Locate the cell with the specified text and output its (X, Y) center coordinate. 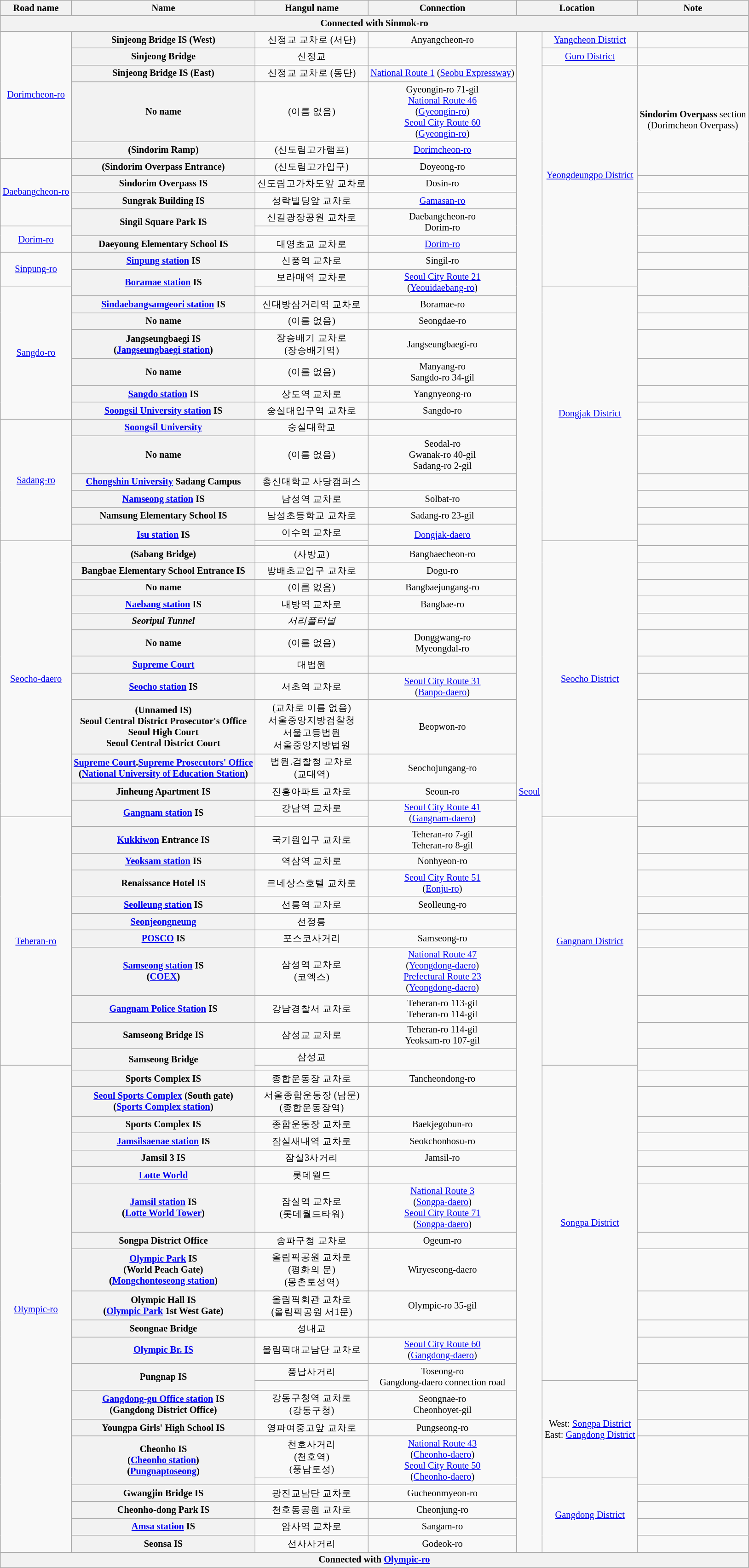
Chongshin University Sadang Campus (163, 482)
Olympic-ro 35-gil (442, 1305)
Cheonho IS(Cheonho station)(Pungnaptoseong) (163, 1460)
Samseong Bridge IS (163, 1035)
Sadang-ro (36, 479)
Daebangcheon-roDorim-ro (442, 222)
삼성역 교차로(코엑스) (312, 971)
Dongjak District (590, 414)
신풍역 교차로 (312, 260)
Namseong station IS (163, 499)
Sindorim Overpass section(Dorimcheon Overpass) (693, 120)
Namsung Elementary School IS (163, 515)
(Unnamed IS)Seoul Central District Prosecutor's OfficeSeoul High CourtSeoul Central District Court (163, 726)
Sinpung-ro (36, 269)
Naebang station IS (163, 605)
Connection (442, 8)
선사사거리 (312, 1544)
포스코사거리 (312, 939)
성락빌딩앞 교차로 (312, 201)
Godeok-ro (442, 1544)
서울종합운동장 (남문)(종합운동장역) (312, 1101)
Gyeongin-ro 71-gilNational Route 46(Gyeongin-ro)Seoul City Route 60(Gyeongin-ro) (442, 112)
대영초교 교차로 (312, 244)
신대방삼거리역 교차로 (312, 305)
Seongdae-ro (442, 321)
Seocho District (590, 679)
강동구청역 교차로(강동구청) (312, 1405)
Baekjegobun-ro (442, 1124)
Singil-ro (442, 260)
Samseong-ro (442, 939)
Olympic Hall IS(Olympic Park 1st West Gate) (163, 1305)
삼성교 (312, 1057)
국기원입구 교차로 (312, 840)
Boramae station IS (163, 282)
천호사거리(천호역)(풍납토성) (312, 1457)
Yeoksam station IS (163, 861)
Samseong station IS(COEX) (163, 971)
Jamsil-ro (442, 1159)
Seoun-ro (442, 791)
신도림고가차도앞 교차로 (312, 184)
남성초등학교 교차로 (312, 515)
Bangbaejungang-ro (442, 587)
숭실대학교 (312, 427)
Pungnap IS (163, 1377)
법원.검찰청 교차로(교대역) (312, 768)
강남역 교차로 (312, 808)
Gucheonmyeon-ro (442, 1493)
Yangcheon District (590, 40)
신정교 교차로 (동단) (312, 74)
Seoul City Route 60(Gangdong-daero) (442, 1350)
강남경찰서 교차로 (312, 1009)
Beopwon-ro (442, 726)
서초역 교차로 (312, 686)
Connected with Sinmok-ro (374, 23)
Teheran-ro 7-gilTeheran-ro 8-gil (442, 840)
내방역 교차로 (312, 605)
Location (577, 8)
Supreme Court (163, 664)
Yangnyeong-ro (442, 394)
르네상스호텔 교차로 (312, 883)
보라매역 교차로 (312, 278)
Sinjeong Bridge IS (West) (163, 40)
서리풀터널 (312, 621)
Gangdong District (590, 1515)
잠실새내역 교차로 (312, 1141)
(신도림고가입구) (312, 167)
(Sindorim Overpass Entrance) (163, 167)
Sindaebangsamgeori station IS (163, 305)
(Sindorim Ramp) (163, 150)
National Route 47(Yeongdong-daero)Prefectural Route 23(Yeongdong-daero) (442, 971)
상도역 교차로 (312, 394)
Seolleung station IS (163, 905)
Gangnam Police Station IS (163, 1009)
신길광장공원 교차로 (312, 217)
Olympic Park IS(World Peach Gate)(Mongchontoseong station) (163, 1270)
Bangbae-ro (442, 605)
(사방교) (312, 554)
Renaissance Hotel IS (163, 883)
Lotte World (163, 1175)
Sangam-ro (442, 1527)
Seolleung-ro (442, 905)
Sangdo station IS (163, 394)
Bangbaecheon-ro (442, 554)
Gangnam District (590, 941)
Seonjeongneung (163, 922)
Seocho station IS (163, 686)
Sinjeong Bridge IS (East) (163, 74)
Teheran-ro (36, 941)
National Route 43(Cheonho-daero)Seoul City Route 50(Cheonho-daero) (442, 1460)
Nonhyeon-ro (442, 861)
National Route 1 (Seobu Expressway) (442, 74)
Hangul name (312, 8)
풍납사거리 (312, 1372)
Seocho-daero (36, 679)
Note (693, 8)
Seoul (530, 792)
Sinpung station IS (163, 260)
Wiryeseong-daero (442, 1270)
Seochojungang-ro (442, 768)
Teheran-ro 113-gilTeheran-ro 114-gil (442, 1009)
성내교 (312, 1329)
잠실역 교차로(롯데월드타워) (312, 1208)
올림픽회관 교차로(올림픽공원 서1문) (312, 1305)
광진교남단 교차로 (312, 1493)
Youngpa Girls' High School IS (163, 1427)
Jangseungbaegi-ro (442, 344)
올림픽공원 교차로(평화의 문)(몽촌토성역) (312, 1270)
Boramae-ro (442, 305)
Sinjeong Bridge (163, 56)
Gwangjin Bridge IS (163, 1493)
총신대학교 사당캠퍼스 (312, 482)
Olympic Br. IS (163, 1350)
Tancheondong-ro (442, 1078)
Solbat-ro (442, 499)
Seongnae-roCheonhoyet-gil (442, 1405)
Gamasan-ro (442, 201)
선정릉 (312, 922)
Jamsil 3 IS (163, 1159)
Gangdong-gu Office station IS(Gangdong District Office) (163, 1405)
Sadang-ro 23-gil (442, 515)
Seongnae Bridge (163, 1329)
Connected with Olympic-ro (374, 1560)
Songpa District Office (163, 1240)
Guro District (590, 56)
Seodal-roGwanak-ro 40-gilSadang-ro 2-gil (442, 455)
Pungseong-ro (442, 1427)
Daebangcheon-ro (36, 192)
Bangbae Elementary School Entrance IS (163, 571)
(Sabang Bridge) (163, 554)
Seoul City Route 51(Eonju-ro) (442, 883)
Sungrak Building IS (163, 201)
영파여중고앞 교차로 (312, 1427)
Seoripul Tunnel (163, 621)
Gangnam station IS (163, 813)
Samseong Bridge (163, 1059)
Daeyoung Elementary School IS (163, 244)
Cheonjung-ro (442, 1510)
Jinheung Apartment IS (163, 791)
Dosin-ro (442, 184)
숭실대입구역 교차로 (312, 410)
Donggwang-roMyeongdal-ro (442, 643)
Yeongdeungpo District (590, 176)
롯데월드 (312, 1175)
Name (163, 8)
Toseong-roGangdong-daero connection road (442, 1377)
Dogu-ro (442, 571)
Soongsil University (163, 427)
신정교 (312, 56)
Jamsilsaenae station IS (163, 1141)
Jamsil station IS(Lotte World Tower) (163, 1208)
선릉역 교차로 (312, 905)
방배초교입구 교차로 (312, 571)
POSCO IS (163, 939)
Seoul Sports Complex (South gate)(Sports Complex station) (163, 1101)
Amsa station IS (163, 1527)
Isu station IS (163, 535)
삼성교 교차로 (312, 1035)
Seoul City Route 41(Gangnam-daero) (442, 813)
Doyeong-ro (442, 167)
잠실3사거리 (312, 1159)
신정교 교차로 (서단) (312, 40)
진흥아파트 교차로 (312, 791)
Manyang-roSangdo-ro 34-gil (442, 372)
Soongsil University station IS (163, 410)
Seoul City Route 21(Yeouidaebang-ro) (442, 282)
Seoul City Route 31(Banpo-daero) (442, 686)
(신도림고가램프) (312, 150)
송파구청 교차로 (312, 1240)
West: Songpa DistrictEast: Gangdong District (590, 1429)
Jangseungbaegi IS(Jangseungbaegi station) (163, 344)
Sindorim Overpass IS (163, 184)
이수역 교차로 (312, 533)
대법원 (312, 664)
Olympic-ro (36, 1309)
Dongjak-daero (442, 535)
Cheonho-dong Park IS (163, 1510)
Songpa District (590, 1223)
Anyangcheon-ro (442, 40)
Seonsa IS (163, 1544)
Kukkiwon Entrance IS (163, 840)
남성역 교차로 (312, 499)
(교차로 이름 없음)서울중앙지방검찰청서울고등법원서울중앙지방법원 (312, 726)
Ogeum-ro (442, 1240)
Road name (36, 8)
역삼역 교차로 (312, 861)
암사역 교차로 (312, 1527)
Supreme Court.Supreme Prosecutors' Office(National University of Education Station) (163, 768)
올림픽대교남단 교차로 (312, 1350)
Teheran-ro 114-gilYeoksam-ro 107-gil (442, 1035)
천호동공원 교차로 (312, 1510)
Seokchonhosu-ro (442, 1141)
National Route 3(Songpa-daero)Seoul City Route 71(Songpa-daero) (442, 1208)
Singil Square Park IS (163, 222)
장승배기 교차로(장승배기역) (312, 344)
